Return the (x, y) coordinate for the center point of the cell that contains the specified text.  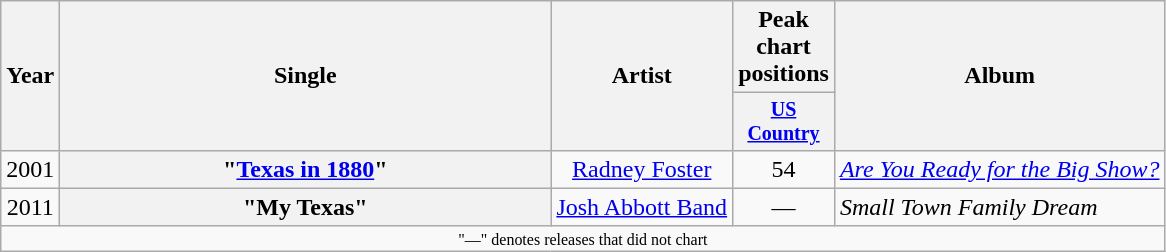
Are You Ready for the Big Show? (1000, 169)
Single (306, 76)
2001 (30, 169)
Josh Abbott Band (642, 207)
2011 (30, 207)
— (784, 207)
"My Texas" (306, 207)
Album (1000, 76)
US Country (784, 122)
"Texas in 1880" (306, 169)
Artist (642, 76)
Year (30, 76)
54 (784, 169)
Small Town Family Dream (1000, 207)
"—" denotes releases that did not chart (583, 238)
Peak chart positions (784, 47)
Radney Foster (642, 169)
